Return the (X, Y) coordinate for the center point of the cell that contains the specified text.  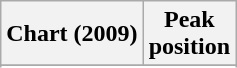
Chart (2009) (72, 34)
Peak position (189, 34)
